From the cell containing the given text, extract its center point as [X, Y] coordinate. 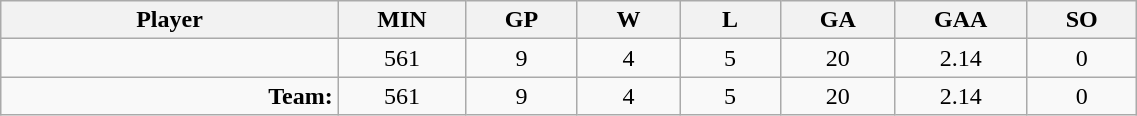
SO [1081, 20]
L [730, 20]
Team: [170, 96]
GAA [961, 20]
GA [838, 20]
GP [522, 20]
MIN [402, 20]
W [628, 20]
Player [170, 20]
